Provide the (x, y) coordinate of the cell's center where the given text is located.  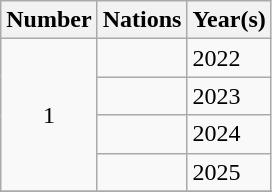
Nations (142, 20)
Number (49, 20)
2025 (229, 172)
2023 (229, 96)
1 (49, 115)
Year(s) (229, 20)
2024 (229, 134)
2022 (229, 58)
